Determine the (x, y) coordinate at the center of the cell enclosing the given text.  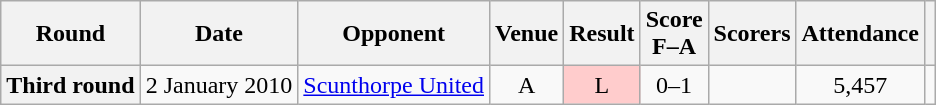
L (602, 85)
Scunthorpe United (394, 85)
Scorers (752, 34)
5,457 (860, 85)
A (527, 85)
Date (219, 34)
Round (70, 34)
Attendance (860, 34)
Venue (527, 34)
Third round (70, 85)
Opponent (394, 34)
Result (602, 34)
ScoreF–A (674, 34)
0–1 (674, 85)
2 January 2010 (219, 85)
